Output the (x, y) coordinate of the center of the cell containing the given text.  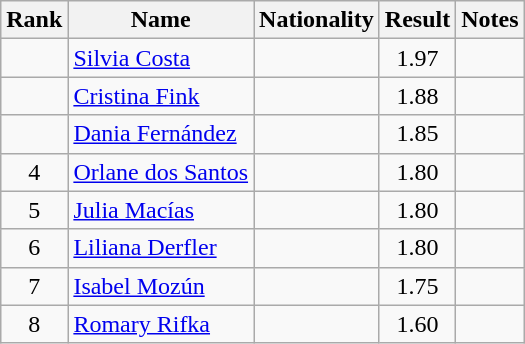
1.97 (417, 58)
Julia Macías (161, 210)
7 (34, 286)
Liliana Derfler (161, 248)
Rank (34, 20)
1.85 (417, 134)
Orlane dos Santos (161, 172)
6 (34, 248)
Dania Fernández (161, 134)
Result (417, 20)
Romary Rifka (161, 324)
Silvia Costa (161, 58)
5 (34, 210)
Cristina Fink (161, 96)
Nationality (317, 20)
1.75 (417, 286)
4 (34, 172)
Notes (490, 20)
1.60 (417, 324)
1.88 (417, 96)
Isabel Mozún (161, 286)
8 (34, 324)
Name (161, 20)
